Locate the cell with the specified text and output its (x, y) center coordinate. 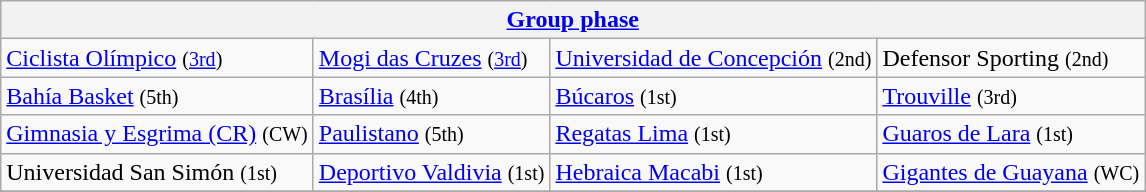
Mogi das Cruzes (3rd) (432, 58)
Ciclista Olímpico (3rd) (158, 58)
Defensor Sporting (2nd) (1011, 58)
Gimnasia y Esgrima (CR) (CW) (158, 134)
Búcaros (1st) (714, 96)
Deportivo Valdivia (1st) (432, 172)
Regatas Lima (1st) (714, 134)
Paulistano (5th) (432, 134)
Guaros de Lara (1st) (1011, 134)
Trouville (3rd) (1011, 96)
Bahía Basket (5th) (158, 96)
Group phase (573, 20)
Gigantes de Guayana (WC) (1011, 172)
Brasília (4th) (432, 96)
Hebraica Macabi (1st) (714, 172)
Universidad San Simón (1st) (158, 172)
Universidad de Concepción (2nd) (714, 58)
